Locate the cell with the specified text and output its [X, Y] center coordinate. 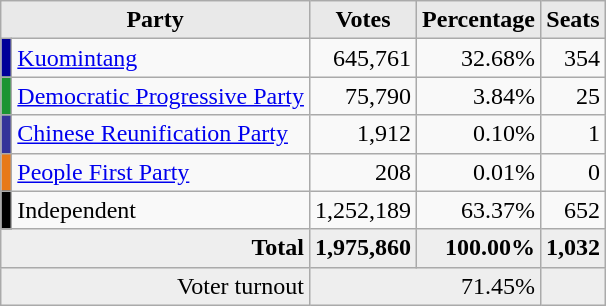
Democratic Progressive Party [161, 96]
1,032 [572, 248]
People First Party [161, 172]
100.00% [479, 248]
0.10% [479, 134]
Party [156, 20]
25 [572, 96]
Total [156, 248]
354 [572, 58]
Voter turnout [156, 286]
208 [362, 172]
1,975,860 [362, 248]
71.45% [424, 286]
3.84% [479, 96]
Percentage [479, 20]
32.68% [479, 58]
645,761 [362, 58]
1,912 [362, 134]
652 [572, 210]
0 [572, 172]
1 [572, 134]
Kuomintang [161, 58]
Votes [362, 20]
0.01% [479, 172]
Independent [161, 210]
63.37% [479, 210]
Chinese Reunification Party [161, 134]
75,790 [362, 96]
Seats [572, 20]
1,252,189 [362, 210]
